Capture the cell that displays the provided text and extract its [x, y] central coordinate. 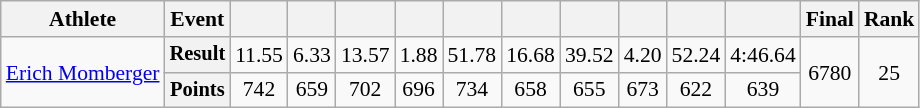
696 [419, 90]
4.20 [643, 55]
659 [312, 90]
742 [259, 90]
Athlete [83, 19]
Final [830, 19]
6.33 [312, 55]
702 [366, 90]
Result [198, 55]
Points [198, 90]
658 [530, 90]
13.57 [366, 55]
Event [198, 19]
Erich Momberger [83, 72]
51.78 [472, 55]
1.88 [419, 55]
11.55 [259, 55]
622 [696, 90]
39.52 [590, 55]
25 [890, 72]
639 [762, 90]
673 [643, 90]
734 [472, 90]
4:46.64 [762, 55]
Rank [890, 19]
655 [590, 90]
6780 [830, 72]
52.24 [696, 55]
16.68 [530, 55]
